Scan for the cell matching the given text and deliver its [x, y] coordinate at center. 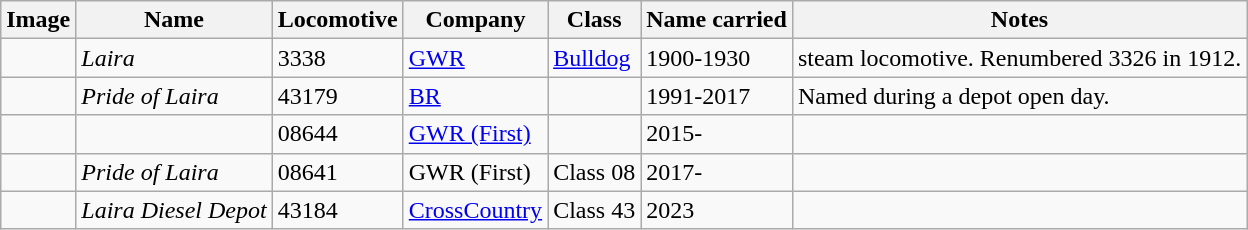
CrossCountry [475, 210]
BR [475, 96]
steam locomotive. Renumbered 3326 in 1912. [1019, 58]
08644 [338, 134]
Image [38, 20]
Laira Diesel Depot [174, 210]
GWR [475, 58]
Name [174, 20]
2017- [717, 172]
2023 [717, 210]
Class 43 [594, 210]
Laira [174, 58]
Name carried [717, 20]
Named during a depot open day. [1019, 96]
Bulldog [594, 58]
Notes [1019, 20]
3338 [338, 58]
Class [594, 20]
Locomotive [338, 20]
Company [475, 20]
Class 08 [594, 172]
43184 [338, 210]
2015- [717, 134]
08641 [338, 172]
1900-1930 [717, 58]
1991-2017 [717, 96]
43179 [338, 96]
